Pinpoint the cell where the given text exists, returning its (X, Y) midpoint coordinate. 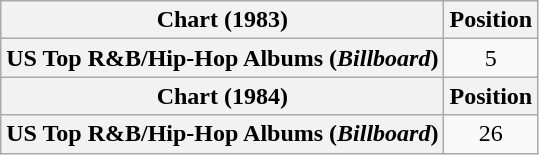
Chart (1983) (222, 20)
Chart (1984) (222, 96)
5 (491, 58)
26 (491, 134)
